Search for the cell housing the specified text and yield its [X, Y] center coordinate. 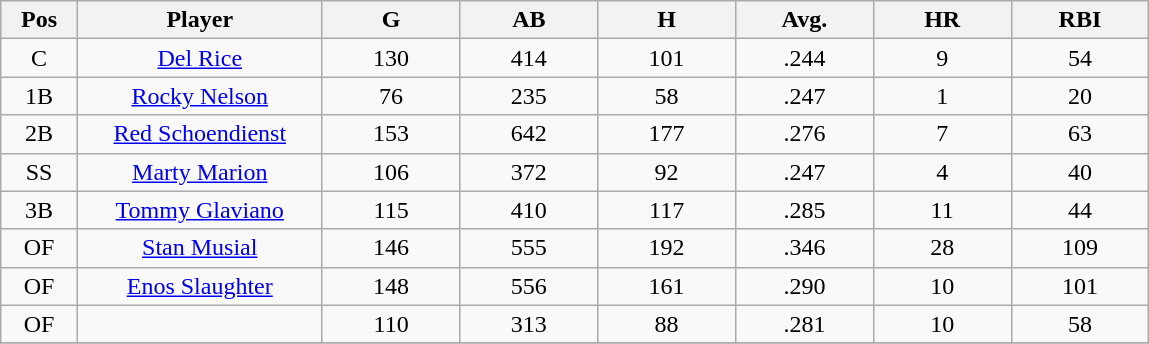
76 [391, 96]
RBI [1080, 20]
.244 [804, 58]
HR [942, 20]
Del Rice [200, 58]
Tommy Glaviano [200, 210]
Rocky Nelson [200, 96]
106 [391, 172]
2B [40, 134]
192 [667, 248]
H [667, 20]
88 [667, 324]
54 [1080, 58]
148 [391, 286]
130 [391, 58]
177 [667, 134]
313 [529, 324]
146 [391, 248]
372 [529, 172]
.285 [804, 210]
Avg. [804, 20]
555 [529, 248]
3B [40, 210]
Pos [40, 20]
63 [1080, 134]
G [391, 20]
7 [942, 134]
C [40, 58]
Enos Slaughter [200, 286]
153 [391, 134]
115 [391, 210]
Player [200, 20]
.281 [804, 324]
4 [942, 172]
556 [529, 286]
20 [1080, 96]
1 [942, 96]
109 [1080, 248]
.290 [804, 286]
AB [529, 20]
235 [529, 96]
.276 [804, 134]
28 [942, 248]
Red Schoendienst [200, 134]
92 [667, 172]
642 [529, 134]
110 [391, 324]
161 [667, 286]
414 [529, 58]
410 [529, 210]
117 [667, 210]
.346 [804, 248]
9 [942, 58]
44 [1080, 210]
Stan Musial [200, 248]
1B [40, 96]
Marty Marion [200, 172]
11 [942, 210]
SS [40, 172]
40 [1080, 172]
